Search for the cell housing the specified text and yield its [x, y] center coordinate. 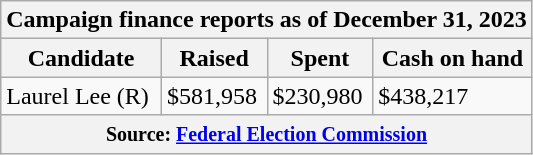
Raised [214, 58]
$438,217 [452, 96]
$230,980 [320, 96]
$581,958 [214, 96]
Cash on hand [452, 58]
Spent [320, 58]
Candidate [82, 58]
Source: Federal Election Commission [266, 134]
Laurel Lee (R) [82, 96]
Campaign finance reports as of December 31, 2023 [266, 20]
